Return the [X, Y] coordinate for the center point of the cell that contains the specified text.  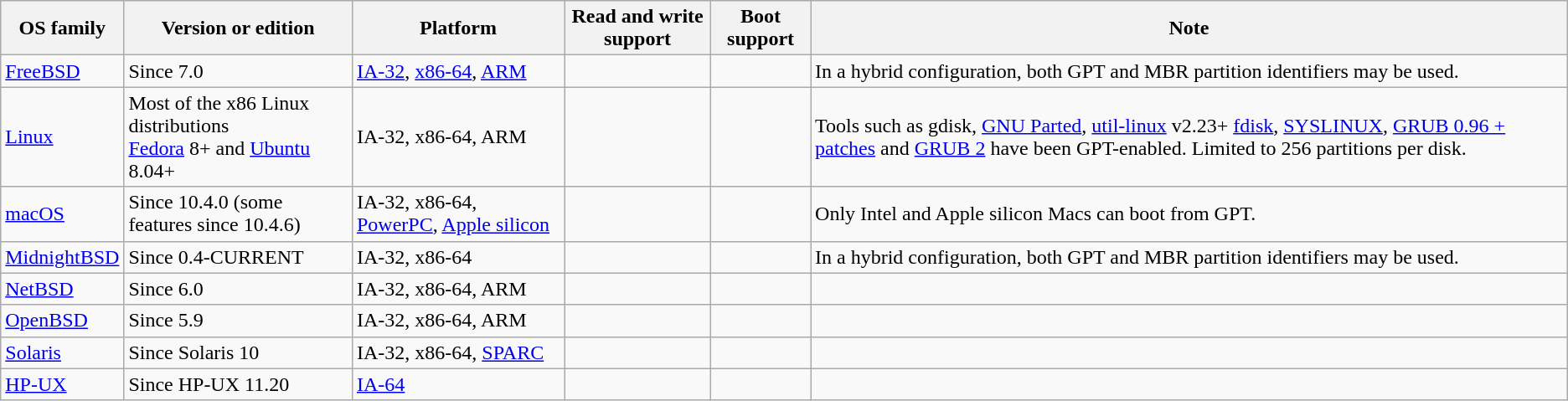
OS family [62, 28]
Solaris [62, 352]
IA-32, x86-64, SPARC [457, 352]
IA-32, x86-64, PowerPC, Apple silicon [457, 214]
macOS [62, 214]
Read and write support [638, 28]
IA-32, x86-64 [457, 257]
Since Solaris 10 [238, 352]
FreeBSD [62, 71]
Since 7.0 [238, 71]
Note [1189, 28]
Most of the x86 Linux distributionsFedora 8+ and Ubuntu 8.04+ [238, 137]
Since HP-UX 11.20 [238, 384]
Since 10.4.0 (some features since 10.4.6) [238, 214]
Platform [457, 28]
NetBSD [62, 289]
Only Intel and Apple silicon Macs can boot from GPT. [1189, 214]
Linux [62, 137]
IA-64 [457, 384]
HP-UX [62, 384]
Boot support [761, 28]
Version or edition [238, 28]
OpenBSD [62, 321]
Since 6.0 [238, 289]
Since 0.4-CURRENT [238, 257]
MidnightBSD [62, 257]
Since 5.9 [238, 321]
